Determine the (X, Y) coordinate at the center of the cell enclosing the given text.  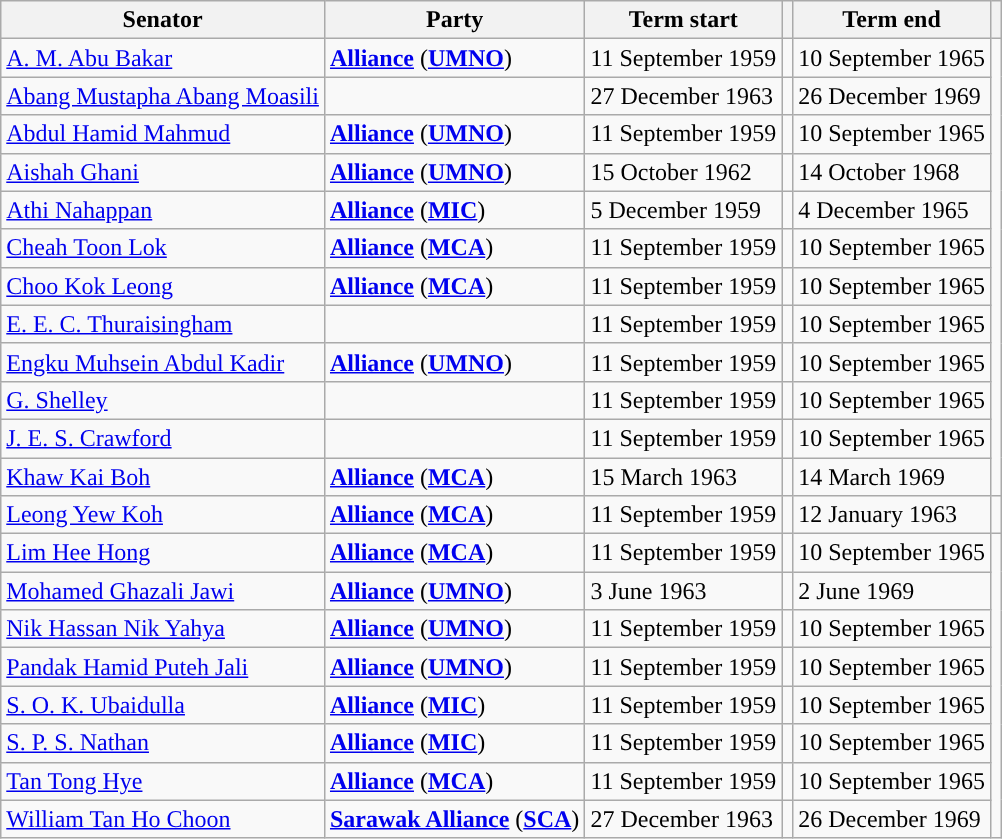
Senator (163, 20)
J. E. S. Crawford (163, 438)
Choo Kok Leong (163, 286)
Engku Muhsein Abdul Kadir (163, 362)
A. M. Abu Bakar (163, 58)
Term end (892, 20)
Cheah Toon Lok (163, 248)
S. P. S. Nathan (163, 743)
12 January 1963 (892, 515)
4 December 1965 (892, 210)
14 October 1968 (892, 172)
G. Shelley (163, 400)
Abang Mustapha Abang Moasili (163, 96)
15 March 1963 (684, 477)
Lim Hee Hong (163, 553)
15 October 1962 (684, 172)
Aishah Ghani (163, 172)
Tan Tong Hye (163, 781)
Party (454, 20)
Leong Yew Koh (163, 515)
Mohamed Ghazali Jawi (163, 591)
Abdul Hamid Mahmud (163, 134)
3 June 1963 (684, 591)
Term start (684, 20)
S. O. K. Ubaidulla (163, 705)
2 June 1969 (892, 591)
Pandak Hamid Puteh Jali (163, 667)
5 December 1959 (684, 210)
Nik Hassan Nik Yahya (163, 629)
Khaw Kai Boh (163, 477)
E. E. C. Thuraisingham (163, 324)
14 March 1969 (892, 477)
William Tan Ho Choon (163, 819)
Athi Nahappan (163, 210)
Sarawak Alliance (SCA) (454, 819)
